Identify which cell holds the provided text, then report its (x, y) central coordinate. 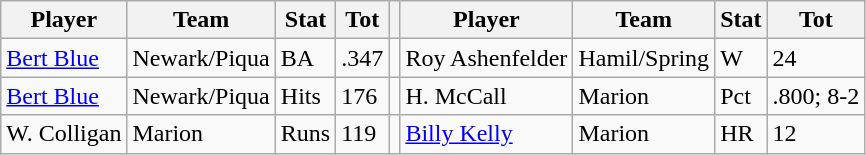
Pct (741, 96)
Hamil/Spring (644, 58)
Billy Kelly (486, 134)
12 (816, 134)
HR (741, 134)
Roy Ashenfelder (486, 58)
W (741, 58)
.800; 8-2 (816, 96)
176 (362, 96)
.347 (362, 58)
W. Colligan (64, 134)
119 (362, 134)
BA (305, 58)
Hits (305, 96)
Runs (305, 134)
24 (816, 58)
H. McCall (486, 96)
